Find where the given text appears and provide that cell's center as [X, Y] coordinate. 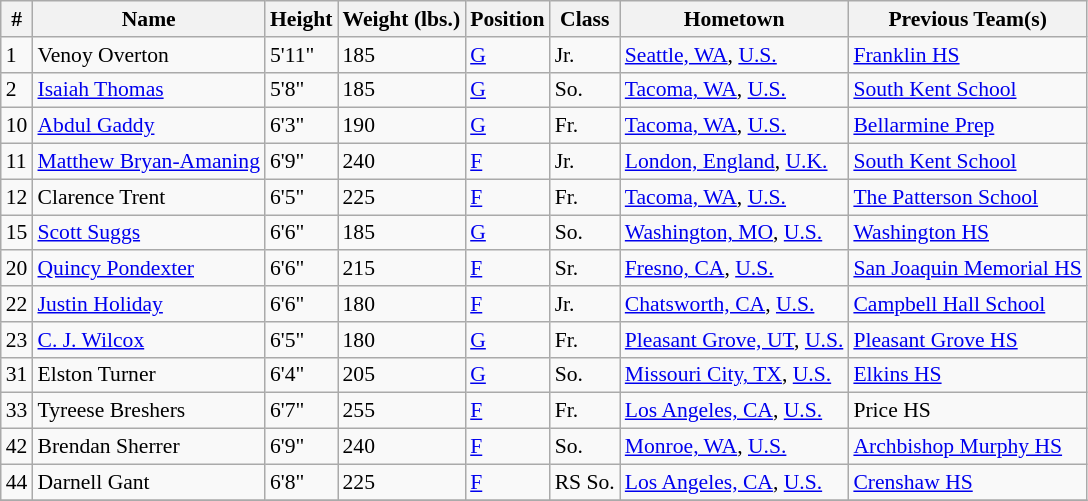
Campbell Hall School [968, 304]
23 [17, 340]
RS So. [585, 482]
Height [301, 19]
255 [402, 411]
Washington, MO, U.S. [734, 233]
2 [17, 90]
Justin Holiday [148, 304]
15 [17, 233]
Seattle, WA, U.S. [734, 55]
1 [17, 55]
6'7" [301, 411]
Price HS [968, 411]
10 [17, 126]
Pleasant Grove HS [968, 340]
C. J. Wilcox [148, 340]
6'4" [301, 375]
Monroe, WA, U.S. [734, 447]
Pleasant Grove, UT, U.S. [734, 340]
Clarence Trent [148, 197]
33 [17, 411]
Class [585, 19]
Matthew Bryan-Amaning [148, 162]
Quincy Pondexter [148, 269]
Crenshaw HS [968, 482]
190 [402, 126]
Fresno, CA, U.S. [734, 269]
5'8" [301, 90]
Hometown [734, 19]
Elkins HS [968, 375]
Chatsworth, CA, U.S. [734, 304]
The Patterson School [968, 197]
Previous Team(s) [968, 19]
11 [17, 162]
Archbishop Murphy HS [968, 447]
205 [402, 375]
6'8" [301, 482]
Scott Suggs [148, 233]
Elston Turner [148, 375]
Darnell Gant [148, 482]
20 [17, 269]
Isaiah Thomas [148, 90]
215 [402, 269]
44 [17, 482]
Abdul Gaddy [148, 126]
Tyreese Breshers [148, 411]
Sr. [585, 269]
42 [17, 447]
San Joaquin Memorial HS [968, 269]
12 [17, 197]
22 [17, 304]
6'3" [301, 126]
Washington HS [968, 233]
Franklin HS [968, 55]
# [17, 19]
Venoy Overton [148, 55]
Brendan Sherrer [148, 447]
5'11" [301, 55]
31 [17, 375]
London, England, U.K. [734, 162]
Position [507, 19]
Missouri City, TX, U.S. [734, 375]
Weight (lbs.) [402, 19]
Bellarmine Prep [968, 126]
Name [148, 19]
